Search for the cell housing the specified text and yield its (X, Y) center coordinate. 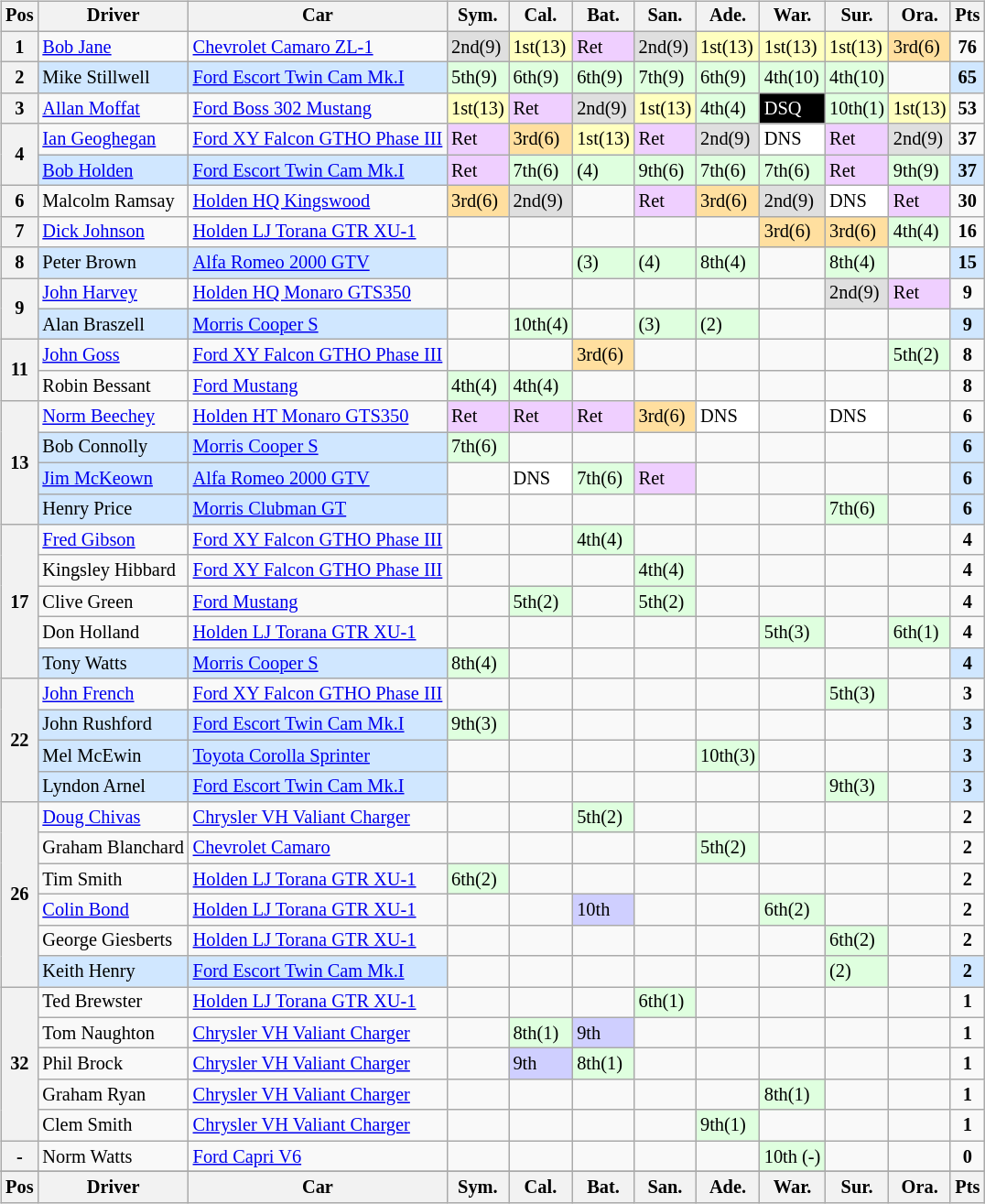
DSQ (793, 109)
22 (19, 740)
Chevrolet Camaro ZL-1 (318, 47)
0 (967, 1156)
Bob Connolly (113, 448)
Robin Bessant (113, 386)
10th(1) (857, 109)
Graham Ryan (113, 1095)
Ford Capri V6 (318, 1156)
John Rushford (113, 725)
Fred Gibson (113, 540)
Clem Smith (113, 1125)
Bob Holden (113, 170)
16 (967, 232)
Ian Geoghegan (113, 139)
10th (602, 910)
7th(9) (665, 78)
Henry Price (113, 509)
13 (19, 463)
Doug Chivas (113, 818)
7 (19, 232)
Norm Beechey (113, 417)
Ford Boss 302 Mustang (318, 109)
Bob Jane (113, 47)
11 (19, 370)
Norm Watts (113, 1156)
9th(6) (665, 170)
Tony Watts (113, 663)
Tom Naughton (113, 1033)
Allan Moffat (113, 109)
26 (19, 895)
Don Holland (113, 633)
65 (967, 78)
Phil Brock (113, 1064)
Mel McEwin (113, 755)
Dick Johnson (113, 232)
George Giesberts (113, 940)
Alan Braszell (113, 324)
Holden HQ Monaro GTS350 (318, 294)
Chevrolet Camaro (318, 848)
76 (967, 47)
John Harvey (113, 294)
Holden HT Monaro GTS350 (318, 417)
Tim Smith (113, 879)
17 (19, 602)
Clive Green (113, 602)
Keith Henry (113, 971)
Ted Brewster (113, 1003)
Morris Clubman GT (318, 509)
Malcolm Ramsay (113, 201)
Jim McKeown (113, 478)
Mike Stillwell (113, 78)
10th(4) (541, 324)
32 (19, 1064)
10th (-) (793, 1156)
Lyndon Arnel (113, 786)
5th(9) (478, 78)
Kingsley Hibbard (113, 570)
John French (113, 694)
Colin Bond (113, 910)
Toyota Corolla Sprinter (318, 755)
John Goss (113, 355)
53 (967, 109)
Holden HQ Kingswood (318, 201)
- (19, 1156)
9th(9) (919, 170)
9th(1) (728, 1125)
15 (967, 263)
10th(3) (728, 755)
30 (967, 201)
Graham Blanchard (113, 848)
Peter Brown (113, 263)
